Return (X, Y) of the center of cell containing provided text 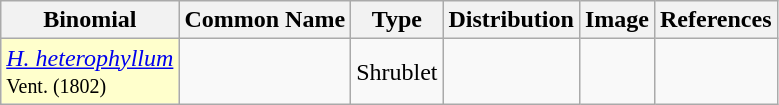
Binomial (90, 20)
H. heterophyllumVent. (1802) (90, 72)
References (716, 20)
Shrublet (397, 72)
Type (397, 20)
Image (616, 20)
Distribution (511, 20)
Common Name (265, 20)
